Scan for the cell matching the given text and deliver its (X, Y) coordinate at center. 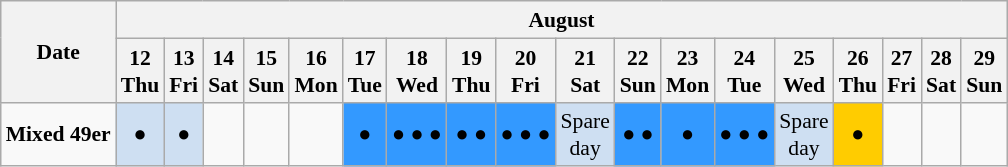
16Mon (316, 70)
12Thu (140, 70)
18Wed (417, 70)
Mixed 49er (58, 134)
14Sat (223, 70)
23Mon (688, 70)
27Fri (902, 70)
26Thu (858, 70)
25Wed (804, 70)
22Sun (638, 70)
13Fri (184, 70)
17Tue (365, 70)
21Sat (586, 70)
Date (58, 52)
15Sun (266, 70)
20Fri (525, 70)
19Thu (472, 70)
August (562, 20)
24Tue (744, 70)
28Sat (941, 70)
29Sun (984, 70)
